Provide the [x, y] coordinate of the cell's center where the given text is located.  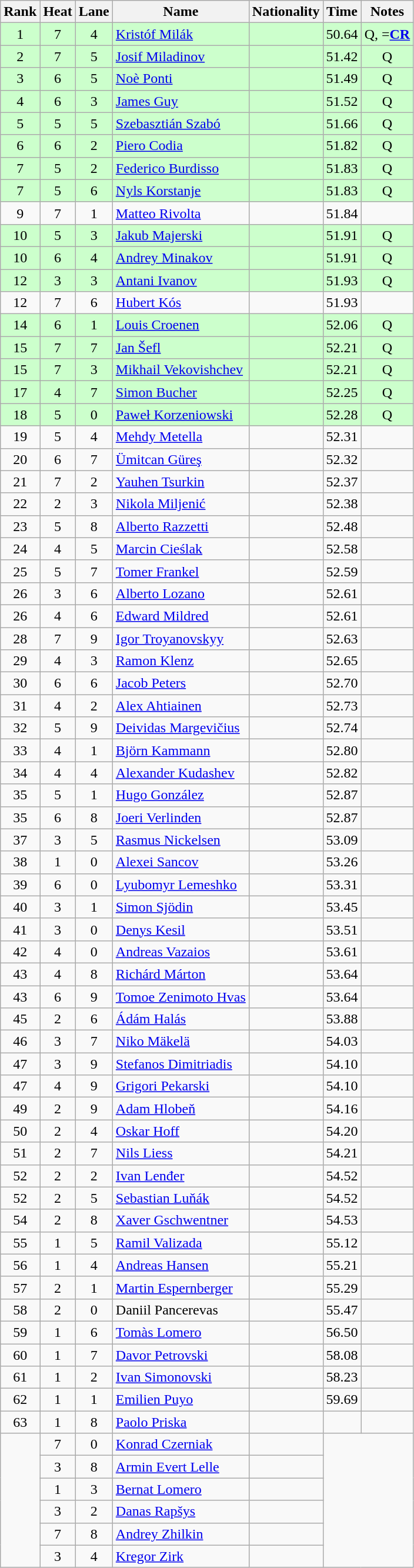
51.52 [342, 101]
Alexei Sancov [181, 862]
Emilien Puyo [181, 1400]
50.64 [342, 34]
Ramon Klenz [181, 661]
Adam Hlobeň [181, 1109]
52.48 [342, 526]
54.21 [342, 1153]
59.69 [342, 1400]
Armin Evert Lelle [181, 1467]
28 [20, 638]
49 [20, 1109]
Ádám Halás [181, 1019]
53.31 [342, 885]
Andreas Hansen [181, 1265]
52.06 [342, 325]
52.31 [342, 437]
Björn Kammann [181, 750]
22 [20, 504]
Stefanos Dimitriadis [181, 1064]
Time [342, 12]
51.49 [342, 79]
55.21 [342, 1265]
Mikhail Vekovishchev [181, 370]
Hugo González [181, 795]
53.26 [342, 862]
51.84 [342, 213]
40 [20, 907]
50 [20, 1131]
53.45 [342, 907]
54 [20, 1220]
Edward Mildred [181, 616]
Tomer Frankel [181, 571]
Marcin Cieślak [181, 549]
14 [20, 325]
52.37 [342, 482]
33 [20, 750]
Denys Kesil [181, 929]
Martin Espernberger [181, 1287]
Simon Bucher [181, 392]
Rank [20, 12]
42 [20, 952]
17 [20, 392]
Szebasztián Szabó [181, 124]
52.70 [342, 683]
60 [20, 1355]
Jan Šefl [181, 348]
Alberto Lozano [181, 593]
54.16 [342, 1109]
Hubert Kós [181, 303]
Name [181, 12]
Federico Burdisso [181, 168]
Paolo Priska [181, 1422]
Tomoe Zenimoto Hvas [181, 997]
51.66 [342, 124]
55.12 [342, 1243]
29 [20, 661]
Ümitcan Güreş [181, 459]
Jakub Majerski [181, 235]
52.59 [342, 571]
52.63 [342, 638]
54.20 [342, 1131]
Daniil Pancerevas [181, 1310]
Josif Miladinov [181, 56]
57 [20, 1287]
54.53 [342, 1220]
Kregor Zirk [181, 1556]
21 [20, 482]
Lyubomyr Lemeshko [181, 885]
61 [20, 1377]
Ramil Valizada [181, 1243]
56.50 [342, 1332]
41 [20, 929]
46 [20, 1042]
Piero Codia [181, 146]
31 [20, 706]
58 [20, 1310]
Louis Croenen [181, 325]
52.25 [342, 392]
37 [20, 840]
Joeri Verlinden [181, 818]
63 [20, 1422]
25 [20, 571]
18 [20, 415]
Noè Ponti [181, 79]
59 [20, 1332]
53.51 [342, 929]
Paweł Korzeniowski [181, 415]
39 [20, 885]
James Guy [181, 101]
Antani Ivanov [181, 281]
Rasmus Nickelsen [181, 840]
Xaver Gschwentner [181, 1220]
58.08 [342, 1355]
58.23 [342, 1377]
Davor Petrovski [181, 1355]
Mehdy Metella [181, 437]
51 [20, 1153]
Danas Rapšys [181, 1512]
Ivan Lenđer [181, 1176]
52.74 [342, 728]
Andreas Vazaios [181, 952]
Tomàs Lomero [181, 1332]
Bernat Lomero [181, 1489]
Alexander Kudashev [181, 773]
55.29 [342, 1287]
Kristóf Milák [181, 34]
52.65 [342, 661]
52.58 [342, 549]
52.80 [342, 750]
Lane [94, 12]
52.38 [342, 504]
Andrey Minakov [181, 258]
24 [20, 549]
30 [20, 683]
53.88 [342, 1019]
55 [20, 1243]
Oskar Hoff [181, 1131]
Nationality [286, 12]
Notes [387, 12]
Andrey Zhilkin [181, 1534]
34 [20, 773]
38 [20, 862]
Deividas Margevičius [181, 728]
55.47 [342, 1310]
Heat [58, 12]
Q, =CR [387, 34]
Alberto Razzetti [181, 526]
Sebastian Luňák [181, 1198]
52.28 [342, 415]
19 [20, 437]
Jacob Peters [181, 683]
56 [20, 1265]
Igor Troyanovskyy [181, 638]
45 [20, 1019]
Alex Ahtiainen [181, 706]
Simon Sjödin [181, 907]
Nyls Korstanje [181, 191]
62 [20, 1400]
51.82 [342, 146]
52.73 [342, 706]
Yauhen Tsurkin [181, 482]
Matteo Rivolta [181, 213]
Nikola Miljenić [181, 504]
53.61 [342, 952]
32 [20, 728]
52.82 [342, 773]
23 [20, 526]
Ivan Simonovski [181, 1377]
53.09 [342, 840]
54.03 [342, 1042]
Grigori Pekarski [181, 1086]
51.42 [342, 56]
Konrad Czerniak [181, 1444]
20 [20, 459]
52.32 [342, 459]
Nils Liess [181, 1153]
Richárd Márton [181, 974]
Niko Mäkelä [181, 1042]
